Search for the cell housing the specified text and yield its [X, Y] center coordinate. 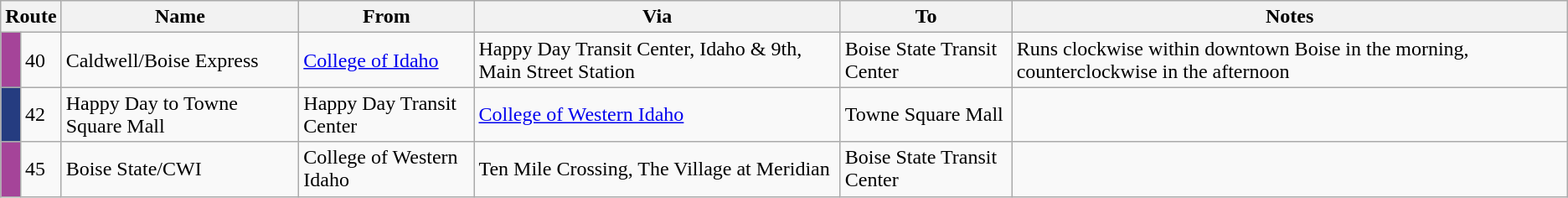
To [926, 17]
Boise State/CWI [180, 169]
Ten Mile Crossing, The Village at Meridian [657, 169]
Route [31, 17]
42 [40, 114]
From [387, 17]
Happy Day Transit Center [387, 114]
Towne Square Mall [926, 114]
45 [40, 169]
Happy Day Transit Center, Idaho & 9th, Main Street Station [657, 60]
40 [40, 60]
Caldwell/Boise Express [180, 60]
College of Idaho [387, 60]
Runs clockwise within downtown Boise in the morning, counterclockwise in the afternoon [1290, 60]
Notes [1290, 17]
Happy Day to Towne Square Mall [180, 114]
Name [180, 17]
Via [657, 17]
